Detect which cell encompasses the target text, then output its [X, Y] center coordinate. 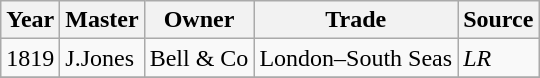
LR [498, 58]
Year [30, 20]
1819 [30, 58]
London–South Seas [356, 58]
Trade [356, 20]
Bell & Co [199, 58]
Master [102, 20]
Source [498, 20]
Owner [199, 20]
J.Jones [102, 58]
